Capture the cell that displays the provided text and extract its (X, Y) central coordinate. 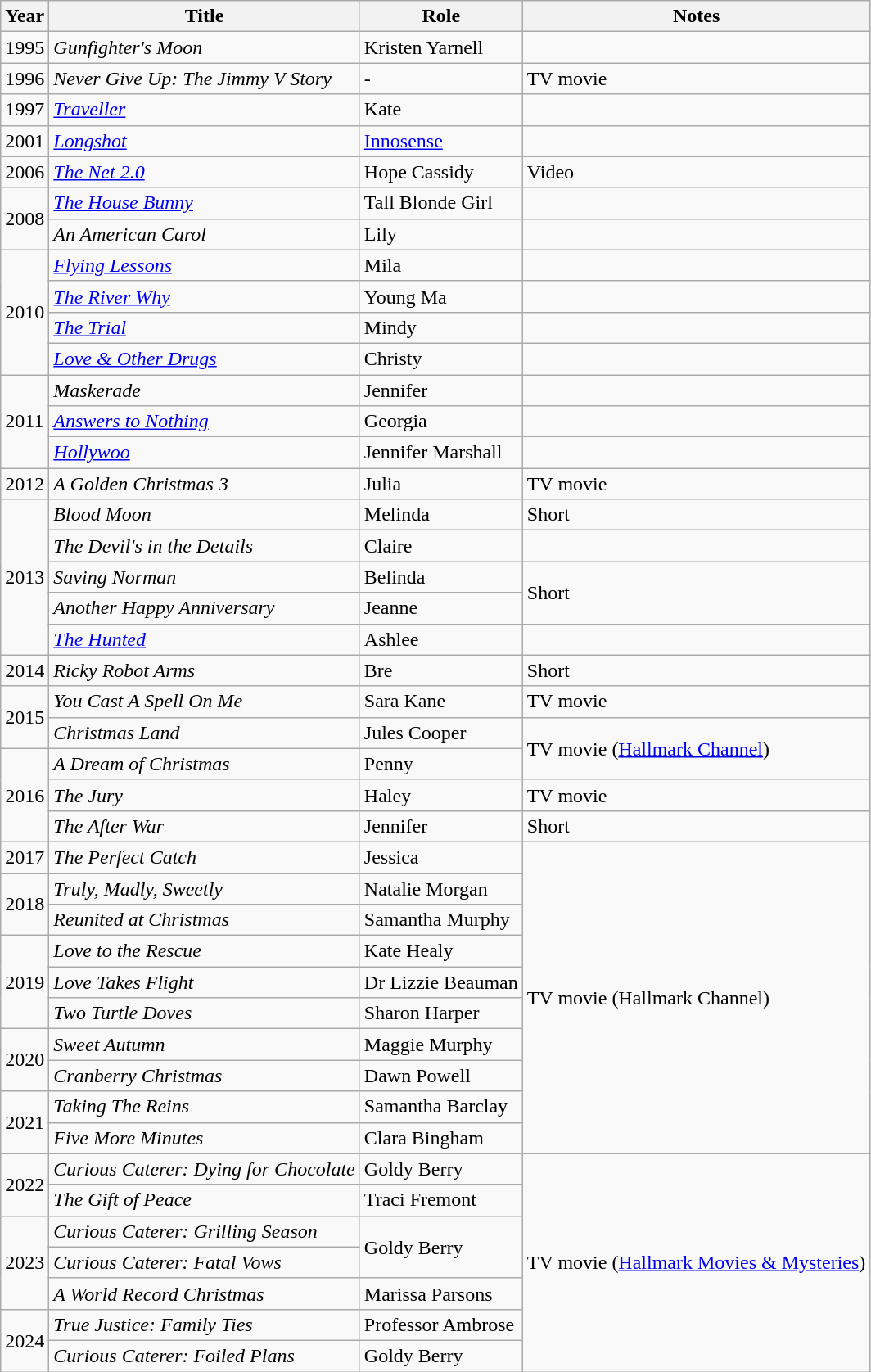
The River Why (205, 296)
Young Ma (440, 296)
Video (696, 172)
Maggie Murphy (440, 1045)
A World Record Christmas (205, 1293)
2018 (25, 904)
Answers to Nothing (205, 422)
Jennifer Marshall (440, 453)
1997 (25, 110)
Curious Caterer: Grilling Season (205, 1231)
Love to the Rescue (205, 951)
Haley (440, 795)
Two Turtle Doves (205, 1013)
Role (440, 16)
A Dream of Christmas (205, 764)
2012 (25, 484)
You Cast A Spell On Me (205, 702)
Love Takes Flight (205, 982)
2024 (25, 1340)
Maskerade (205, 390)
Ashlee (440, 639)
Hope Cassidy (440, 172)
Gunfighter's Moon (205, 47)
Mindy (440, 327)
The Perfect Catch (205, 857)
Penny (440, 764)
The Devil's in the Details (205, 546)
Curious Caterer: Foiled Plans (205, 1356)
TV movie (Hallmark Movies & Mysteries) (696, 1262)
Sweet Autumn (205, 1045)
Kate (440, 110)
True Justice: Family Ties (205, 1325)
Marissa Parsons (440, 1293)
Truly, Madly, Sweetly (205, 888)
2015 (25, 717)
Mila (440, 265)
Notes (696, 16)
Curious Caterer: Fatal Vows (205, 1262)
Innosense (440, 141)
Samantha Murphy (440, 920)
Julia (440, 484)
Traveller (205, 110)
Samantha Barclay (440, 1107)
Kate Healy (440, 951)
Curious Caterer: Dying for Chocolate (205, 1169)
Year (25, 16)
Cranberry Christmas (205, 1076)
Blood Moon (205, 515)
The House Bunny (205, 203)
Lily (440, 234)
The Jury (205, 795)
Belinda (440, 577)
Five More Minutes (205, 1138)
Dawn Powell (440, 1076)
Longshot (205, 141)
Dr Lizzie Beauman (440, 982)
The After War (205, 826)
1996 (25, 79)
Hollywoo (205, 453)
2008 (25, 219)
Never Give Up: The Jimmy V Story (205, 79)
Professor Ambrose (440, 1325)
The Hunted (205, 639)
Christy (440, 359)
2013 (25, 577)
Natalie Morgan (440, 888)
2021 (25, 1122)
Claire (440, 546)
Taking The Reins (205, 1107)
Flying Lessons (205, 265)
The Net 2.0 (205, 172)
Clara Bingham (440, 1138)
Jules Cooper (440, 733)
Ricky Robot Arms (205, 670)
Sara Kane (440, 702)
Traci Fremont (440, 1200)
Sharon Harper (440, 1013)
Saving Norman (205, 577)
Tall Blonde Girl (440, 203)
2011 (25, 422)
Reunited at Christmas (205, 920)
2019 (25, 982)
- (440, 79)
The Gift of Peace (205, 1200)
2001 (25, 141)
The Trial (205, 327)
Kristen Yarnell (440, 47)
2017 (25, 857)
2014 (25, 670)
Bre (440, 670)
Another Happy Anniversary (205, 608)
Love & Other Drugs (205, 359)
2023 (25, 1262)
2020 (25, 1060)
An American Carol (205, 234)
Jessica (440, 857)
Georgia (440, 422)
2010 (25, 312)
1995 (25, 47)
2016 (25, 795)
A Golden Christmas 3 (205, 484)
Melinda (440, 515)
Title (205, 16)
Jeanne (440, 608)
2022 (25, 1185)
2006 (25, 172)
Christmas Land (205, 733)
